Find where the given text appears and provide that cell's center as (X, Y) coordinate. 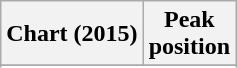
Peakposition (189, 34)
Chart (2015) (72, 34)
